Pinpoint the cell where the given text exists, returning its [x, y] midpoint coordinate. 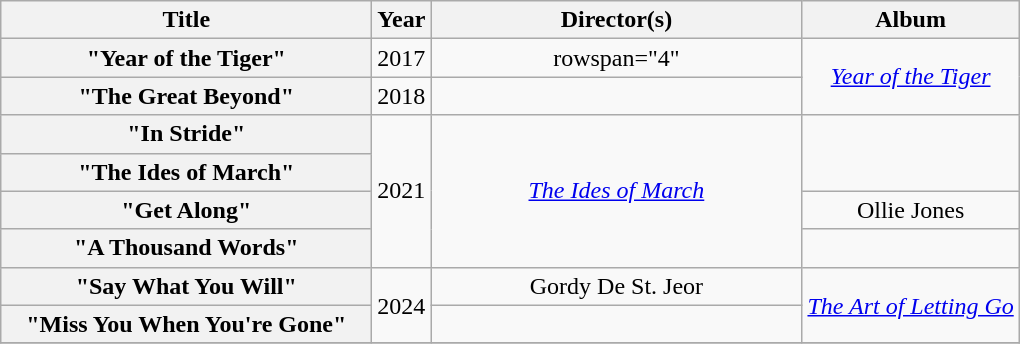
2024 [402, 305]
The Art of Letting Go [910, 305]
"Miss You When You're Gone" [186, 324]
"The Great Beyond" [186, 96]
Ollie Jones [910, 210]
Director(s) [616, 20]
The Ides of March [616, 191]
Year of the Tiger [910, 77]
"Get Along" [186, 210]
2021 [402, 191]
"A Thousand Words" [186, 248]
Gordy De St. Jeor [616, 286]
rowspan="4" [616, 58]
Album [910, 20]
"In Stride" [186, 134]
Year [402, 20]
2018 [402, 96]
"Say What You Will" [186, 286]
Title [186, 20]
"Year of the Tiger" [186, 58]
"The Ides of March" [186, 172]
2017 [402, 58]
